Provide the (X, Y) coordinate of the cell's center where the given text is located.  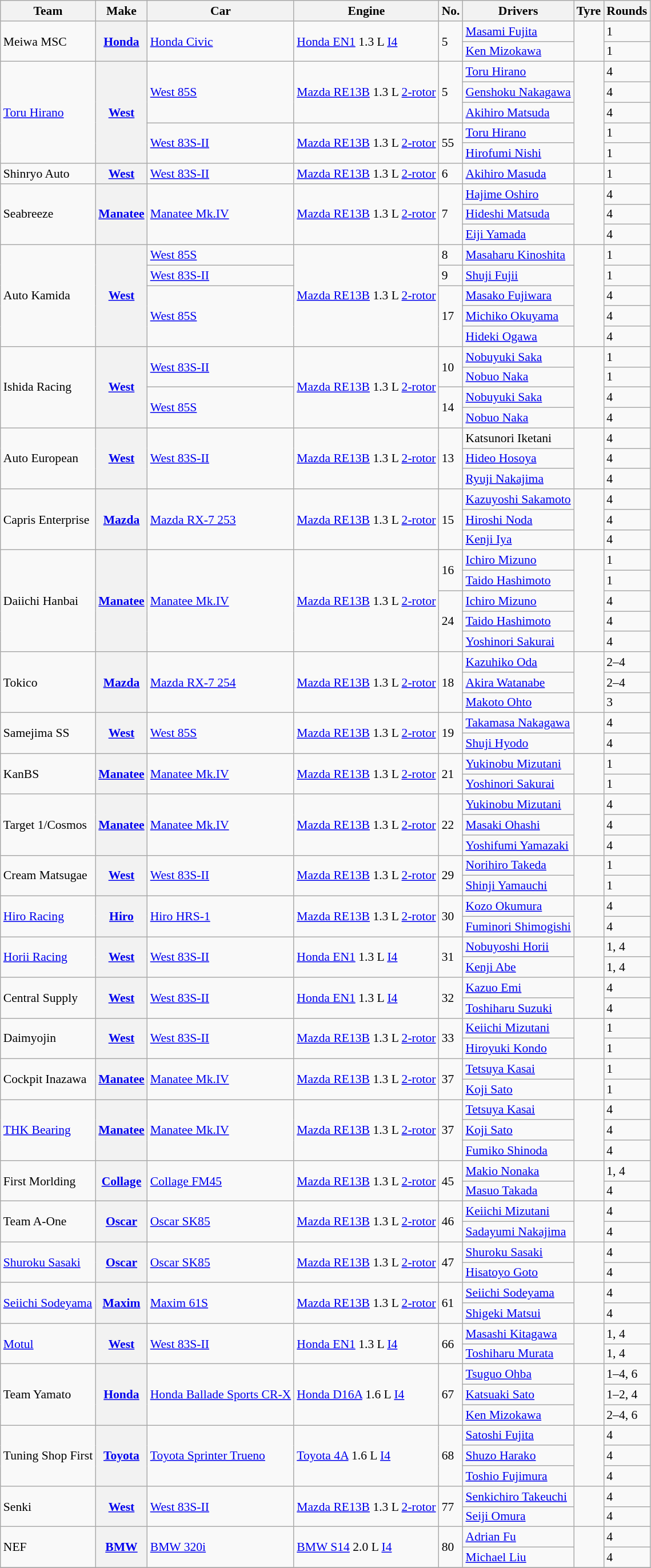
BMW S14 2.0 L I4 (366, 1547)
Honda Civic (221, 41)
1–2, 4 (626, 1395)
Hisatoyo Goto (518, 1273)
Toyota 4A 1.6 L I4 (366, 1455)
Yoshifumi Yamazaki (518, 845)
24 (451, 621)
Team A-One (48, 1221)
Shuji Hyodo (518, 744)
Daimyojin (48, 1038)
Capris Enterprise (48, 520)
Auto European (48, 458)
Adrian Fu (518, 1537)
Kazuyoshi Sakamoto (518, 499)
22 (451, 825)
13 (451, 458)
No. (451, 11)
KanBS (48, 773)
Toshio Fujimura (518, 1476)
29 (451, 875)
Team Yamato (48, 1395)
18 (451, 682)
Make (121, 11)
Central Supply (48, 997)
Toshiharu Murata (518, 1354)
Hiro Racing (48, 916)
Hiro (121, 916)
Shinryo Auto (48, 174)
Akihiro Matsuda (518, 113)
7 (451, 215)
Hiroshi Noda (518, 520)
Auto Kamida (48, 296)
14 (451, 408)
Michiko Okuyama (518, 316)
Samejima SS (48, 733)
2–4, 6 (626, 1415)
Takamasa Nakagawa (518, 723)
Masako Fujiwara (518, 296)
Hideki Ogawa (518, 336)
Honda Ballade Sports CR-X (221, 1395)
Maxim (121, 1304)
46 (451, 1221)
Ishida Racing (48, 387)
Kazuo Emi (518, 988)
30 (451, 916)
THK Bearing (48, 1130)
Genshoku Nakagawa (518, 93)
Shuji Fujii (518, 275)
10 (451, 367)
8 (451, 255)
Senkichiro Takeuchi (518, 1497)
33 (451, 1038)
Kazuhiko Oda (518, 662)
BMW (121, 1547)
Collage (121, 1181)
17 (451, 316)
66 (451, 1344)
1–4, 6 (626, 1374)
Motul (48, 1344)
Masaharu Kinoshita (518, 255)
Sadayumi Nakajima (518, 1232)
Akira Watanabe (518, 683)
First Morlding (48, 1181)
Kenji Iya (518, 540)
Nobuyoshi Horii (518, 947)
Norihiro Takeda (518, 865)
Fumiko Shinoda (518, 1150)
Honda D16A 1.6 L I4 (366, 1395)
Toshiharu Suzuki (518, 1008)
16 (451, 570)
68 (451, 1455)
Cream Matsugae (48, 875)
Fuminori Shimogishi (518, 927)
19 (451, 733)
Tokico (48, 682)
Target 1/Cosmos (48, 825)
Collage FM45 (221, 1181)
Cockpit Inazawa (48, 1080)
Michael Liu (518, 1558)
Masuo Takada (518, 1191)
Hirofumi Nishi (518, 154)
Toyota (121, 1455)
Shigeki Matsui (518, 1313)
Hideshi Matsuda (518, 214)
15 (451, 520)
80 (451, 1547)
Makio Nonaka (518, 1171)
Ryuji Nakajima (518, 479)
Eiji Yamada (518, 235)
9 (451, 275)
Katsunori Iketani (518, 438)
Makoto Ohto (518, 703)
6 (451, 174)
77 (451, 1507)
NEF (48, 1547)
67 (451, 1395)
Car (221, 11)
Toyota Sprinter Trueno (221, 1455)
Team (48, 11)
Drivers (518, 11)
Senki (48, 1507)
Shuzo Harako (518, 1456)
Hiroyuki Kondo (518, 1049)
Meiwa MSC (48, 41)
Rounds (626, 11)
Hiro HRS-1 (221, 916)
31 (451, 957)
Kozo Okumura (518, 907)
Akihiro Masuda (518, 174)
Tyre (589, 11)
Masami Fujita (518, 31)
Katsuaki Sato (518, 1395)
BMW 320i (221, 1547)
Engine (366, 11)
Satoshi Fujita (518, 1435)
Seabreeze (48, 215)
3 (626, 703)
Kenji Abe (518, 968)
47 (451, 1262)
Hideo Hosoya (518, 459)
Masashi Kitagawa (518, 1334)
21 (451, 773)
Tuning Shop First (48, 1455)
Masaki Ohashi (518, 825)
Hajime Oshiro (518, 194)
61 (451, 1304)
Daiichi Hanbai (48, 601)
Seiji Omura (518, 1517)
Mazda RX-7 253 (221, 520)
Maxim 61S (221, 1304)
Tsuguo Ohba (518, 1374)
Shinji Yamauchi (518, 886)
55 (451, 143)
Mazda RX-7 254 (221, 682)
45 (451, 1181)
Horii Racing (48, 957)
32 (451, 997)
